Extract the (X, Y) coordinate from the center of the cell holding the provided text.  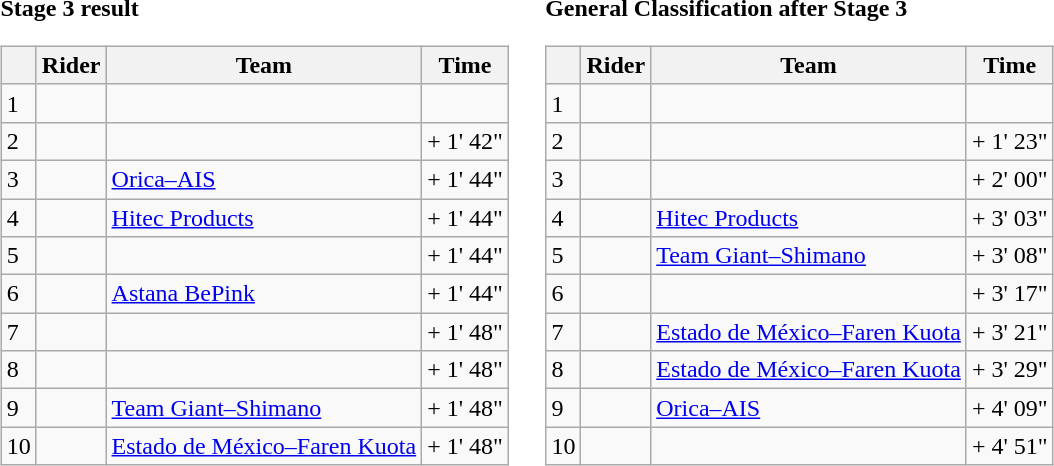
+ 3' 29" (1010, 370)
+ 3' 17" (1010, 294)
+ 1' 23" (1010, 141)
+ 4' 51" (1010, 446)
+ 1' 42" (466, 141)
+ 2' 00" (1010, 179)
+ 4' 09" (1010, 408)
+ 3' 03" (1010, 217)
Astana BePink (264, 294)
+ 3' 08" (1010, 256)
+ 3' 21" (1010, 332)
